Return (x, y) of the center of cell containing provided text 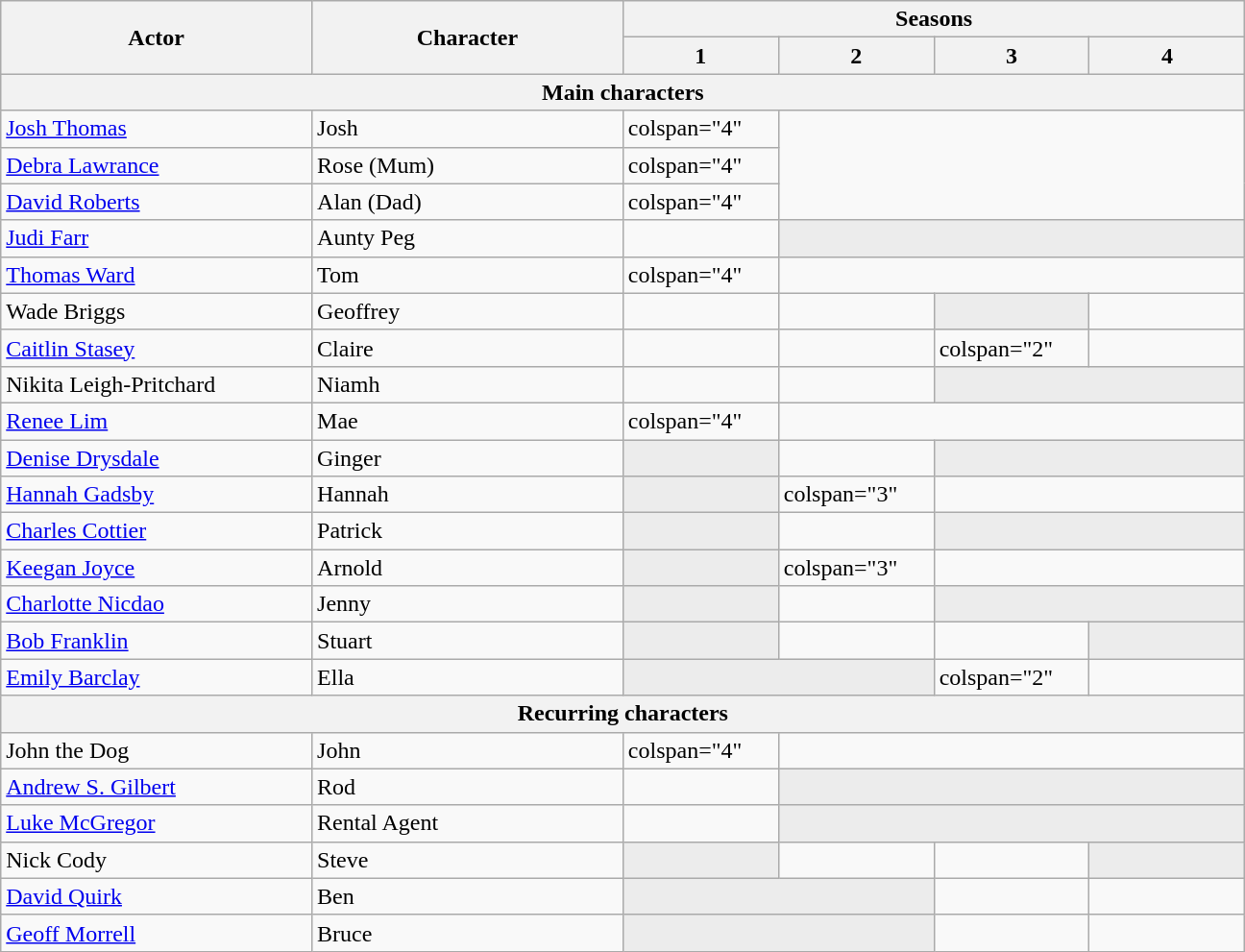
Alan (Dad) (468, 202)
Nick Cody (157, 860)
Niamh (468, 384)
Debra Lawrance (157, 165)
Hannah (468, 495)
Caitlin Stasey (157, 348)
Rental Agent (468, 823)
4 (1167, 56)
Ginger (468, 458)
Bob Franklin (157, 641)
Recurring characters (622, 714)
Denise Drysdale (157, 458)
Geoffrey (468, 311)
Patrick (468, 531)
Josh Thomas (157, 129)
Actor (157, 37)
Josh (468, 129)
Seasons (934, 19)
Wade Briggs (157, 311)
Emily Barclay (157, 677)
Main characters (622, 92)
John (468, 750)
2 (856, 56)
Luke McGregor (157, 823)
Charlotte Nicdao (157, 604)
Character (468, 37)
Renee Lim (157, 421)
Charles Cottier (157, 531)
Rod (468, 787)
Steve (468, 860)
Rose (Mum) (468, 165)
Judi Farr (157, 238)
Hannah Gadsby (157, 495)
Tom (468, 275)
Nikita Leigh-Pritchard (157, 384)
David Quirk (157, 896)
Bruce (468, 933)
Stuart (468, 641)
1 (700, 56)
3 (1012, 56)
Ben (468, 896)
Keegan Joyce (157, 568)
John the Dog (157, 750)
Geoff Morrell (157, 933)
Aunty Peg (468, 238)
Thomas Ward (157, 275)
Andrew S. Gilbert (157, 787)
Arnold (468, 568)
Ella (468, 677)
Jenny (468, 604)
David Roberts (157, 202)
Mae (468, 421)
Claire (468, 348)
